Output the [x, y] coordinate of the center of the cell containing the given text.  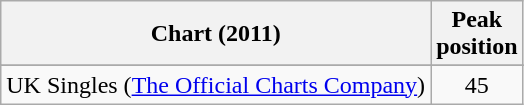
UK Singles (The Official Charts Company) [216, 85]
Chart (2011) [216, 34]
45 [477, 85]
Peakposition [477, 34]
